Pinpoint the cell where the given text exists, returning its [X, Y] midpoint coordinate. 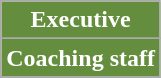
Coaching staff [81, 58]
Executive [81, 20]
